Capture the cell that displays the provided text and extract its (x, y) central coordinate. 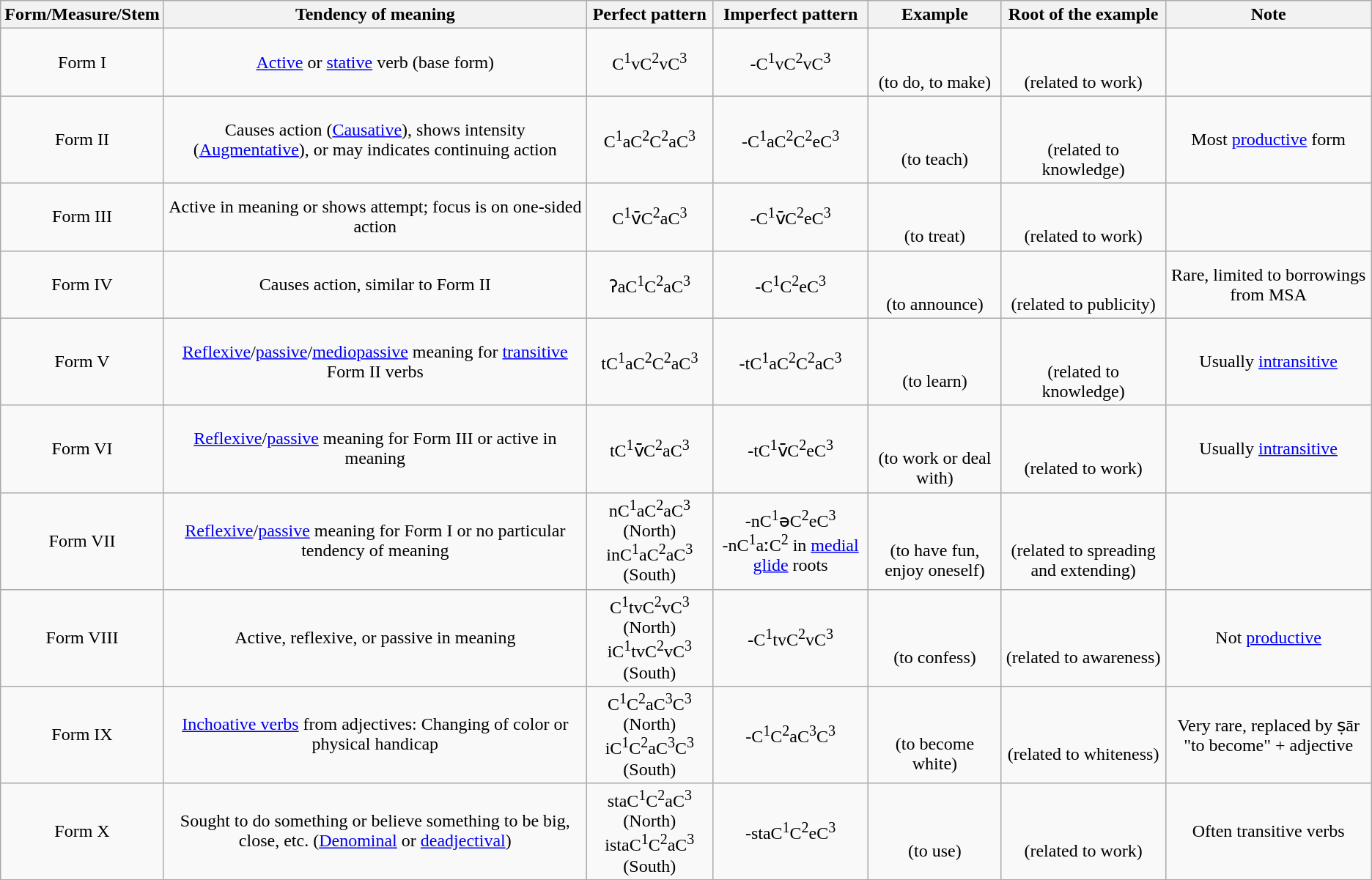
(to work or deal with) (935, 448)
Form VII (82, 541)
-C1v̄C2eC3 (790, 217)
(to learn) (935, 362)
Reflexive/passive meaning for Form III or active in meaning (375, 448)
-C1C2eC3 (790, 284)
-C1C2aC3C3 (790, 734)
Sought to do something or believe something to be big, close, etc. (Denominal or deadjectival) (375, 831)
(to become white) (935, 734)
Active in meaning or shows attempt; focus is on one-sided action (375, 217)
(to use) (935, 831)
Very rare, replaced by ṣār "to become" + adjective (1268, 734)
Form/Measure/Stem (82, 15)
Tendency of meaning (375, 15)
Often transitive verbs (1268, 831)
-tC1v̄C2eC3 (790, 448)
Form IV (82, 284)
Not productive (1268, 637)
-tC1aC2C2aC3 (790, 362)
Root of the example (1083, 15)
-C1vC2vC3 (790, 62)
(to have fun, enjoy oneself) (935, 541)
Inchoative verbs from adjectives: Changing of color or physical handicap (375, 734)
Form IX (82, 734)
(to do, to make) (935, 62)
Active or stative verb (base form) (375, 62)
Form I (82, 62)
-C1tvC2vC3 (790, 637)
Reflexive/passive/mediopassive meaning for transitive Form II verbs (375, 362)
(to confess) (935, 637)
staC1C2aC3 (North) istaC1C2aC3 (South) (649, 831)
tC1aC2C2aC3 (649, 362)
Form III (82, 217)
-nC1ǝC2eC3-nC1aːC2 in medial glide roots (790, 541)
Most productive form (1268, 139)
Form II (82, 139)
tC1v̄C2aC3 (649, 448)
Form VI (82, 448)
ʔaC1C2aC3 (649, 284)
(related to awareness) (1083, 637)
(related to whiteness) (1083, 734)
C1aC2C2aC3 (649, 139)
C1vC2vC3 (649, 62)
Example (935, 15)
Reflexive/passive meaning for Form I or no particular tendency of meaning (375, 541)
(related to publicity) (1083, 284)
Active, reflexive, or passive in meaning (375, 637)
Form X (82, 831)
(to teach) (935, 139)
Perfect pattern (649, 15)
Causes action (Causative), shows intensity (Augmentative), or may indicates continuing action (375, 139)
C1v̄C2aC3 (649, 217)
Rare, limited to borrowings from MSA (1268, 284)
C1C2aC3C3 (North) iC1C2aC3C3 (South) (649, 734)
Causes action, similar to Form II (375, 284)
(to announce) (935, 284)
nC1aC2aC3 (North) inC1aC2aC3 (South) (649, 541)
(related to spreading and extending) (1083, 541)
Form VIII (82, 637)
-staC1C2eC3 (790, 831)
C1tvC2vC3 (North) iC1tvC2vC3 (South) (649, 637)
Form V (82, 362)
Note (1268, 15)
Imperfect pattern (790, 15)
-C1aC2C2eC3 (790, 139)
(to treat) (935, 217)
